Pinpoint the cell where the given text exists, returning its (x, y) midpoint coordinate. 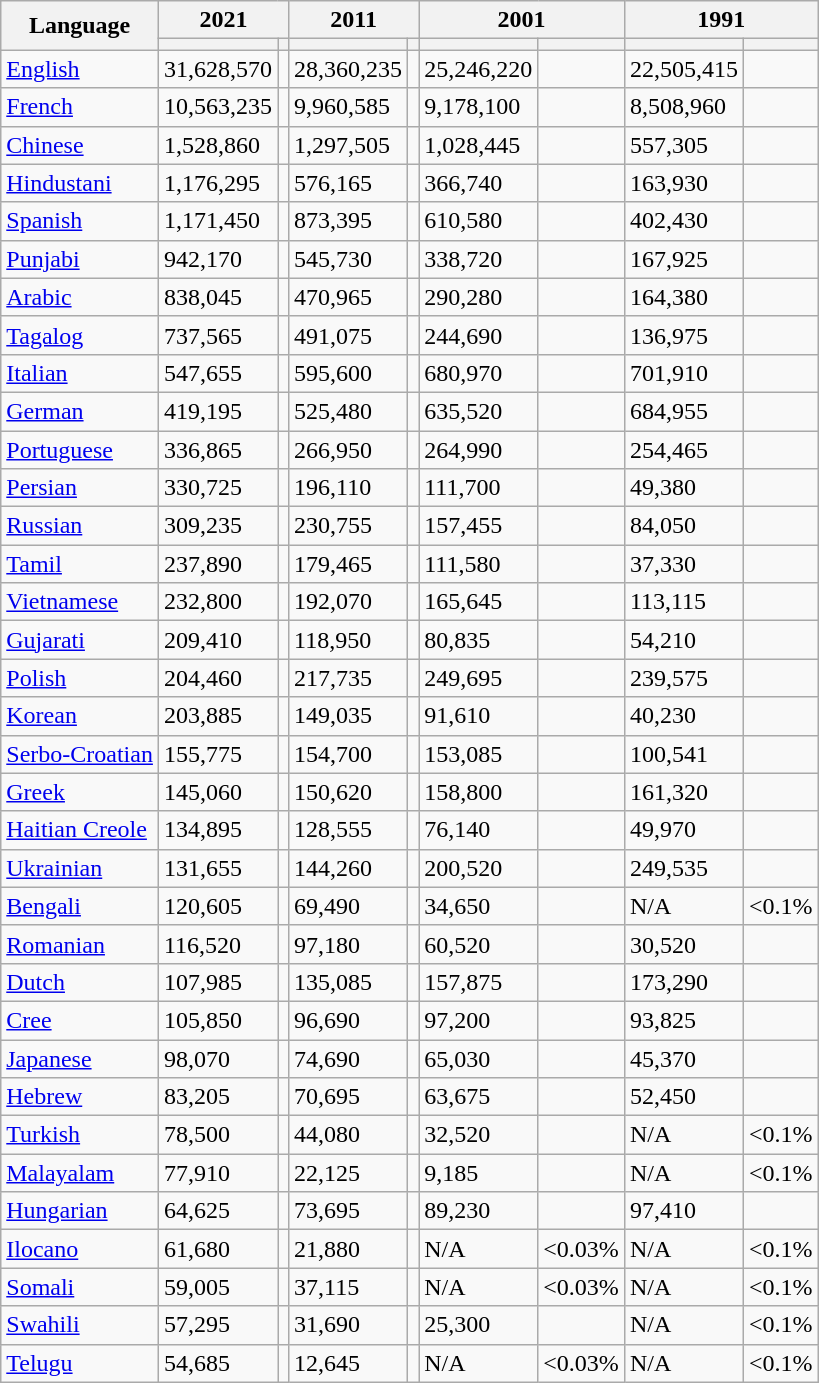
2001 (522, 20)
1,171,450 (218, 221)
309,235 (218, 526)
77,910 (218, 1173)
1991 (721, 20)
196,110 (348, 488)
Language (80, 26)
40,230 (684, 716)
635,520 (478, 411)
200,520 (478, 868)
107,985 (218, 982)
244,690 (478, 335)
44,080 (348, 1135)
336,865 (218, 449)
157,455 (478, 526)
128,555 (348, 830)
111,700 (478, 488)
69,490 (348, 906)
873,395 (348, 221)
Vietnamese (80, 602)
Somali (80, 1287)
49,380 (684, 488)
684,955 (684, 411)
264,990 (478, 449)
167,925 (684, 259)
232,800 (218, 602)
93,825 (684, 1020)
Bengali (80, 906)
73,695 (348, 1211)
576,165 (348, 183)
470,965 (348, 297)
22,125 (348, 1173)
Chinese (80, 145)
34,650 (478, 906)
161,320 (684, 792)
134,895 (218, 830)
1,176,295 (218, 183)
61,680 (218, 1249)
249,535 (684, 868)
1,528,860 (218, 145)
Arabic (80, 297)
192,070 (348, 602)
545,730 (348, 259)
203,885 (218, 716)
52,450 (684, 1097)
76,140 (478, 830)
157,875 (478, 982)
Malayalam (80, 1173)
838,045 (218, 297)
31,690 (348, 1325)
Tamil (80, 564)
154,700 (348, 754)
Tagalog (80, 335)
338,720 (478, 259)
French (80, 107)
9,960,585 (348, 107)
83,205 (218, 1097)
153,085 (478, 754)
111,580 (478, 564)
239,575 (684, 678)
Romanian (80, 944)
158,800 (478, 792)
419,195 (218, 411)
49,970 (684, 830)
Hindustani (80, 183)
149,035 (348, 716)
144,260 (348, 868)
Punjabi (80, 259)
2011 (354, 20)
Ilocano (80, 1249)
96,690 (348, 1020)
120,605 (218, 906)
Telugu (80, 1363)
680,970 (478, 373)
22,505,415 (684, 69)
135,085 (348, 982)
Italian (80, 373)
63,675 (478, 1097)
179,465 (348, 564)
37,330 (684, 564)
366,740 (478, 183)
10,563,235 (218, 107)
78,500 (218, 1135)
164,380 (684, 297)
737,565 (218, 335)
Japanese (80, 1059)
701,910 (684, 373)
31,628,570 (218, 69)
28,360,235 (348, 69)
2021 (223, 20)
Portuguese (80, 449)
402,430 (684, 221)
25,300 (478, 1325)
595,600 (348, 373)
97,200 (478, 1020)
9,178,100 (478, 107)
330,725 (218, 488)
97,180 (348, 944)
60,520 (478, 944)
525,480 (348, 411)
59,005 (218, 1287)
89,230 (478, 1211)
1,028,445 (478, 145)
Ukrainian (80, 868)
45,370 (684, 1059)
547,655 (218, 373)
Gujarati (80, 640)
30,520 (684, 944)
74,690 (348, 1059)
266,950 (348, 449)
Spanish (80, 221)
249,695 (478, 678)
97,410 (684, 1211)
290,280 (478, 297)
209,410 (218, 640)
204,460 (218, 678)
610,580 (478, 221)
Dutch (80, 982)
Turkish (80, 1135)
57,295 (218, 1325)
1,297,505 (348, 145)
557,305 (684, 145)
54,210 (684, 640)
237,890 (218, 564)
173,290 (684, 982)
942,170 (218, 259)
Cree (80, 1020)
70,695 (348, 1097)
217,735 (348, 678)
65,030 (478, 1059)
Polish (80, 678)
25,246,220 (478, 69)
Hebrew (80, 1097)
English (80, 69)
Hungarian (80, 1211)
136,975 (684, 335)
163,930 (684, 183)
80,835 (478, 640)
491,075 (348, 335)
Serbo-Croatian (80, 754)
165,645 (478, 602)
150,620 (348, 792)
84,050 (684, 526)
Persian (80, 488)
Swahili (80, 1325)
254,465 (684, 449)
155,775 (218, 754)
32,520 (478, 1135)
64,625 (218, 1211)
131,655 (218, 868)
German (80, 411)
230,755 (348, 526)
100,541 (684, 754)
91,610 (478, 716)
113,115 (684, 602)
9,185 (478, 1173)
21,880 (348, 1249)
Korean (80, 716)
12,645 (348, 1363)
Greek (80, 792)
145,060 (218, 792)
54,685 (218, 1363)
105,850 (218, 1020)
Haitian Creole (80, 830)
37,115 (348, 1287)
116,520 (218, 944)
98,070 (218, 1059)
Russian (80, 526)
8,508,960 (684, 107)
118,950 (348, 640)
